Search for the cell housing the specified text and yield its [x, y] center coordinate. 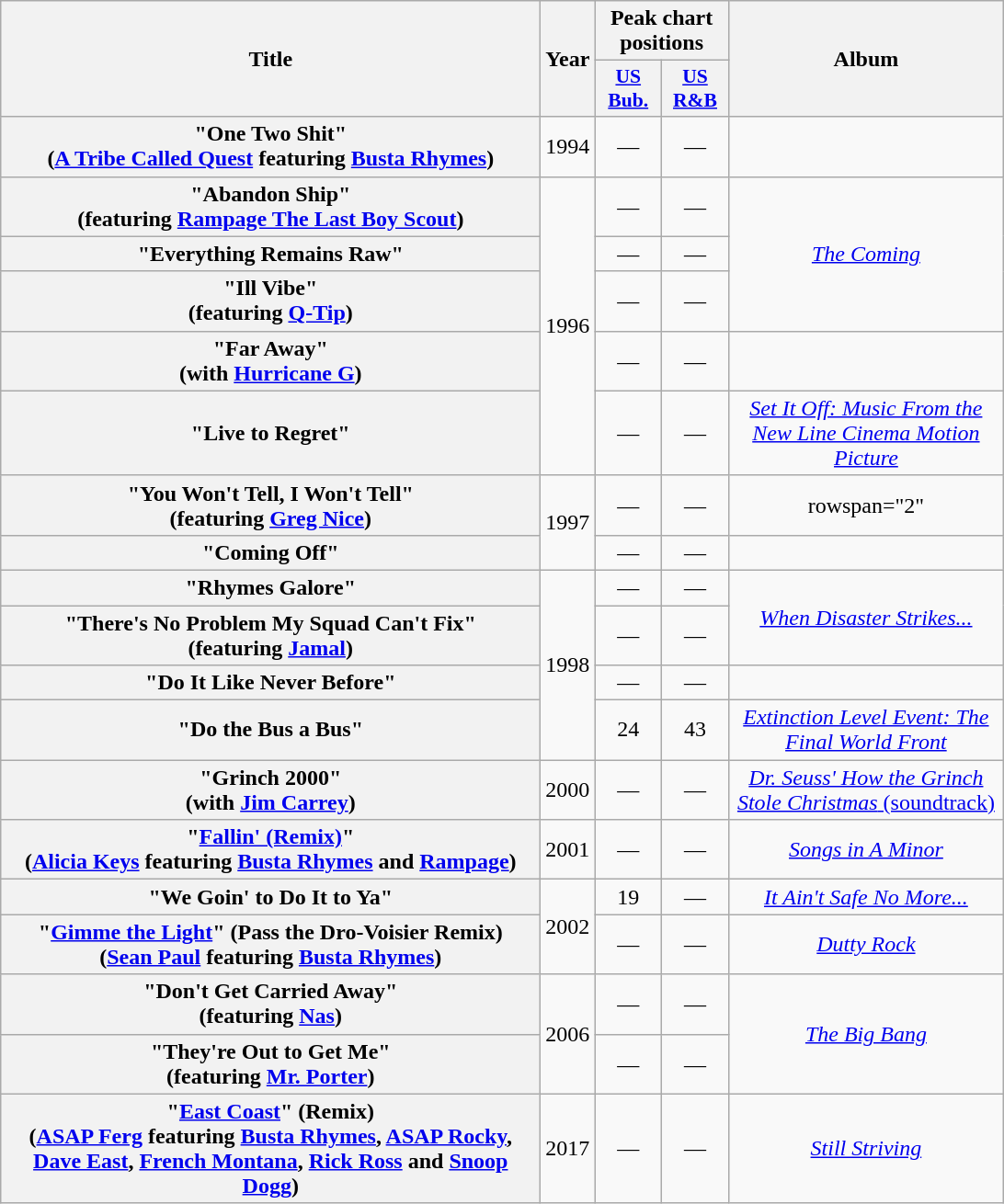
Set It Off: Music From the New Line Cinema Motion Picture [866, 433]
The Coming [866, 254]
"Do It Like Never Before" [270, 683]
2000 [568, 790]
"Do the Bus a Bus" [270, 730]
2001 [568, 849]
"One Two Shit"(A Tribe Called Quest featuring Busta Rhymes) [270, 147]
USBub. [629, 88]
"They're Out to Get Me"(featuring Mr. Porter) [270, 1064]
Year [568, 59]
2002 [568, 926]
rowspan="2" [866, 505]
"You Won't Tell, I Won't Tell"(featuring Greg Nice) [270, 505]
1997 [568, 522]
"Coming Off" [270, 552]
"There's No Problem My Squad Can't Fix"(featuring Jamal) [270, 634]
24 [629, 730]
Songs in A Minor [866, 849]
Dutty Rock [866, 945]
Title [270, 59]
When Disaster Strikes... [866, 618]
"Don't Get Carried Away"(featuring Nas) [270, 1004]
"East Coast" (Remix)(ASAP Ferg featuring Busta Rhymes, ASAP Rocky, Dave East, French Montana, Rick Ross and Snoop Dogg) [270, 1149]
"We Goin' to Do It to Ya" [270, 897]
"Gimme the Light" (Pass the Dro-Voisier Remix)(Sean Paul featuring Busta Rhymes) [270, 945]
Still Striving [866, 1149]
Dr. Seuss' How the Grinch Stole Christmas (soundtrack) [866, 790]
19 [629, 897]
"Abandon Ship"(featuring Rampage The Last Boy Scout) [270, 206]
"Everything Remains Raw" [270, 254]
The Big Bang [866, 1034]
2006 [568, 1034]
It Ain't Safe No More... [866, 897]
"Grinch 2000"(with Jim Carrey) [270, 790]
"Ill Vibe"(featuring Q-Tip) [270, 301]
"Fallin' (Remix)"(Alicia Keys featuring Busta Rhymes and Rampage) [270, 849]
Peak chart positions [662, 31]
1998 [568, 664]
Extinction Level Event: The Final World Front [866, 730]
Album [866, 59]
"Far Away"(with Hurricane G) [270, 360]
43 [695, 730]
"Rhymes Galore" [270, 587]
2017 [568, 1149]
USR&B [695, 88]
1996 [568, 325]
"Live to Regret" [270, 433]
1994 [568, 147]
